Extract the (X, Y) coordinate from the center of the cell holding the provided text.  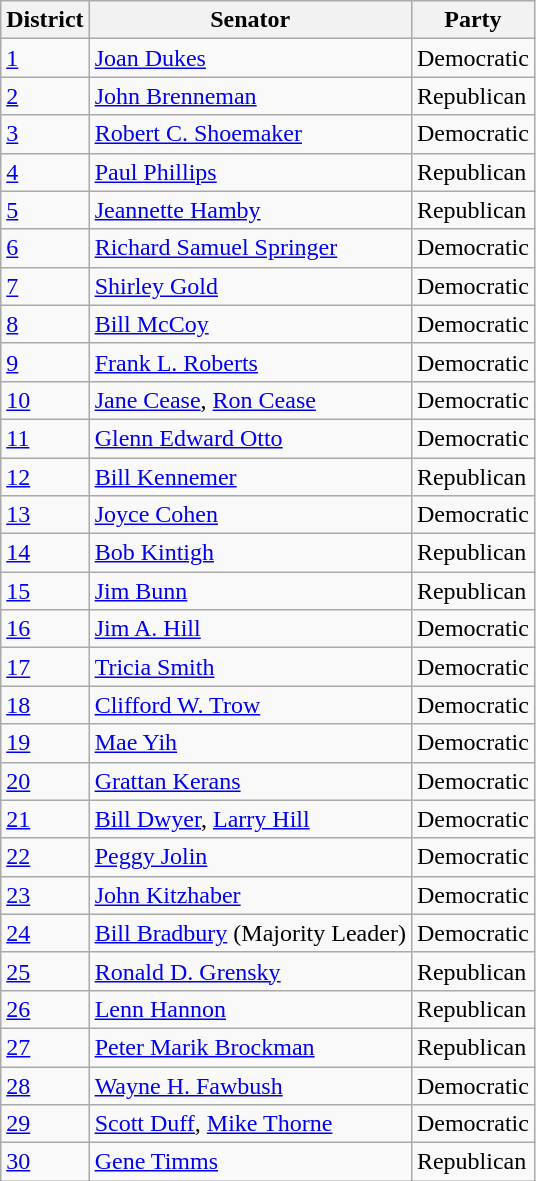
7 (45, 286)
20 (45, 781)
19 (45, 743)
John Kitzhaber (250, 895)
4 (45, 172)
Mae Yih (250, 743)
25 (45, 971)
Jeannette Hamby (250, 210)
Party (472, 20)
9 (45, 362)
Bill Bradbury (Majority Leader) (250, 933)
Jim Bunn (250, 591)
Frank L. Roberts (250, 362)
3 (45, 134)
District (45, 20)
26 (45, 1009)
Peggy Jolin (250, 857)
Gene Timms (250, 1162)
Lenn Hannon (250, 1009)
Ronald D. Grensky (250, 971)
Joyce Cohen (250, 515)
16 (45, 629)
17 (45, 667)
23 (45, 895)
15 (45, 591)
Jane Cease, Ron Cease (250, 400)
Bill Dwyer, Larry Hill (250, 819)
18 (45, 705)
27 (45, 1047)
6 (45, 248)
12 (45, 477)
Richard Samuel Springer (250, 248)
5 (45, 210)
2 (45, 96)
Bill McCoy (250, 324)
Peter Marik Brockman (250, 1047)
22 (45, 857)
Clifford W. Trow (250, 705)
Glenn Edward Otto (250, 438)
10 (45, 400)
Shirley Gold (250, 286)
Tricia Smith (250, 667)
1 (45, 58)
30 (45, 1162)
11 (45, 438)
John Brenneman (250, 96)
Robert C. Shoemaker (250, 134)
24 (45, 933)
Scott Duff, Mike Thorne (250, 1124)
Paul Phillips (250, 172)
Bill Kennemer (250, 477)
14 (45, 553)
Bob Kintigh (250, 553)
29 (45, 1124)
Senator (250, 20)
Jim A. Hill (250, 629)
8 (45, 324)
Joan Dukes (250, 58)
28 (45, 1085)
21 (45, 819)
13 (45, 515)
Grattan Kerans (250, 781)
Wayne H. Fawbush (250, 1085)
